Find where the given text appears and provide that cell's center as (x, y) coordinate. 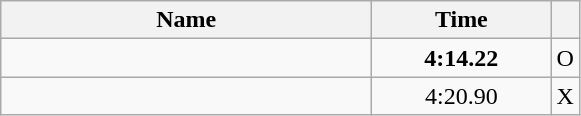
Time (462, 20)
X (565, 96)
O (565, 58)
Name (186, 20)
4:14.22 (462, 58)
4:20.90 (462, 96)
